For the text-containing cell, return its midpoint in [X, Y] coordinate format. 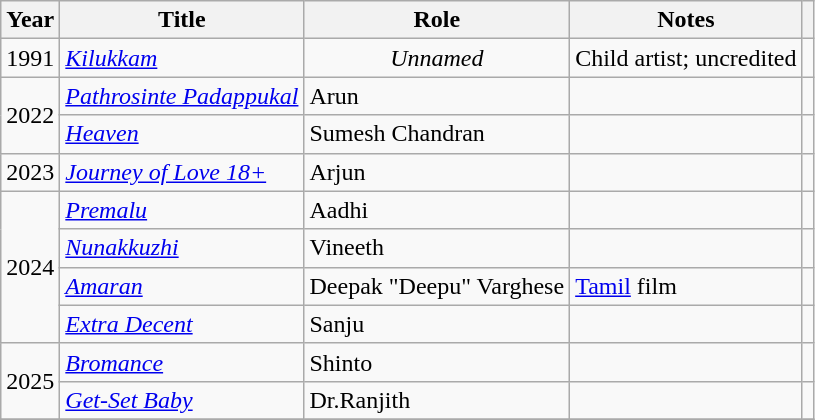
Tamil film [686, 286]
Deepak "Deepu" Varghese [437, 286]
Kilukkam [182, 58]
2024 [30, 267]
Journey of Love 18+ [182, 172]
Pathrosinte Padappukal [182, 96]
2023 [30, 172]
Aadhi [437, 210]
Nunakkuzhi [182, 248]
Sanju [437, 324]
Dr.Ranjith [437, 400]
Title [182, 20]
Unnamed [437, 58]
Arun [437, 96]
Amaran [182, 286]
Notes [686, 20]
Arjun [437, 172]
Vineeth [437, 248]
Bromance [182, 362]
Shinto [437, 362]
2025 [30, 381]
Role [437, 20]
Heaven [182, 134]
2022 [30, 115]
Extra Decent [182, 324]
Sumesh Chandran [437, 134]
Premalu [182, 210]
1991 [30, 58]
Year [30, 20]
Child artist; uncredited [686, 58]
Get-Set Baby [182, 400]
